Search for the cell housing the specified text and yield its [X, Y] center coordinate. 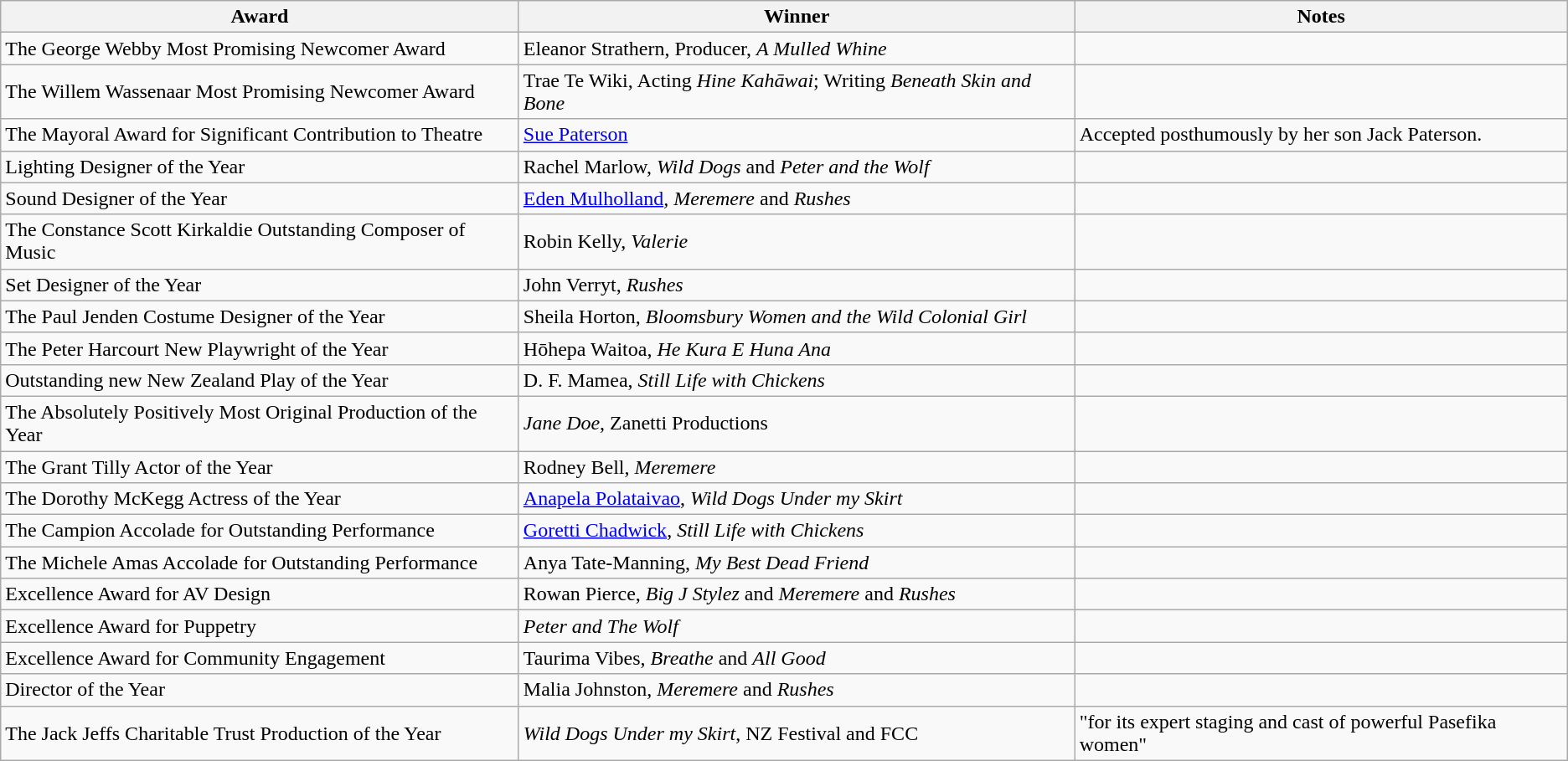
Wild Dogs Under my Skirt, NZ Festival and FCC [797, 733]
D. F. Mamea, Still Life with Chickens [797, 380]
Rodney Bell, Meremere [797, 466]
The Constance Scott Kirkaldie Outstanding Composer of Music [260, 241]
Rowan Pierce, Big J Stylez and Meremere and Rushes [797, 594]
Jane Doe, Zanetti Productions [797, 424]
The George Webby Most Promising Newcomer Award [260, 49]
Sue Paterson [797, 135]
The Peter Harcourt New Playwright of the Year [260, 348]
The Absolutely Positively Most Original Production of the Year [260, 424]
Trae Te Wiki, Acting Hine Kahāwai; Writing Beneath Skin and Bone [797, 92]
Sheila Horton, Bloomsbury Women and the Wild Colonial Girl [797, 316]
Anya Tate-Manning, My Best Dead Friend [797, 563]
The Willem Wassenaar Most Promising Newcomer Award [260, 92]
Taurima Vibes, Breathe and All Good [797, 658]
Accepted posthumously by her son Jack Paterson. [1321, 135]
Award [260, 17]
Outstanding new New Zealand Play of the Year [260, 380]
Rachel Marlow, Wild Dogs and Peter and the Wolf [797, 167]
Sound Designer of the Year [260, 198]
Excellence Award for Community Engagement [260, 658]
Goretti Chadwick, Still Life with Chickens [797, 531]
The Michele Amas Accolade for Outstanding Performance [260, 563]
Excellence Award for AV Design [260, 594]
"for its expert staging and cast of powerful Pasefika women" [1321, 733]
Excellence Award for Puppetry [260, 626]
John Verryt, Rushes [797, 285]
Lighting Designer of the Year [260, 167]
Eden Mulholland, Meremere and Rushes [797, 198]
The Jack Jeffs Charitable Trust Production of the Year [260, 733]
Hōhepa Waitoa, He Kura E Huna Ana [797, 348]
The Campion Accolade for Outstanding Performance [260, 531]
Peter and The Wolf [797, 626]
Anapela Polataivao, Wild Dogs Under my Skirt [797, 499]
Set Designer of the Year [260, 285]
The Paul Jenden Costume Designer of the Year [260, 316]
Director of the Year [260, 690]
The Mayoral Award for Significant Contribution to Theatre [260, 135]
Winner [797, 17]
Eleanor Strathern, Producer, A Mulled Whine [797, 49]
Malia Johnston, Meremere and Rushes [797, 690]
Notes [1321, 17]
The Dorothy McKegg Actress of the Year [260, 499]
The Grant Tilly Actor of the Year [260, 466]
Robin Kelly, Valerie [797, 241]
